Identify which cell holds the provided text, then report its (x, y) central coordinate. 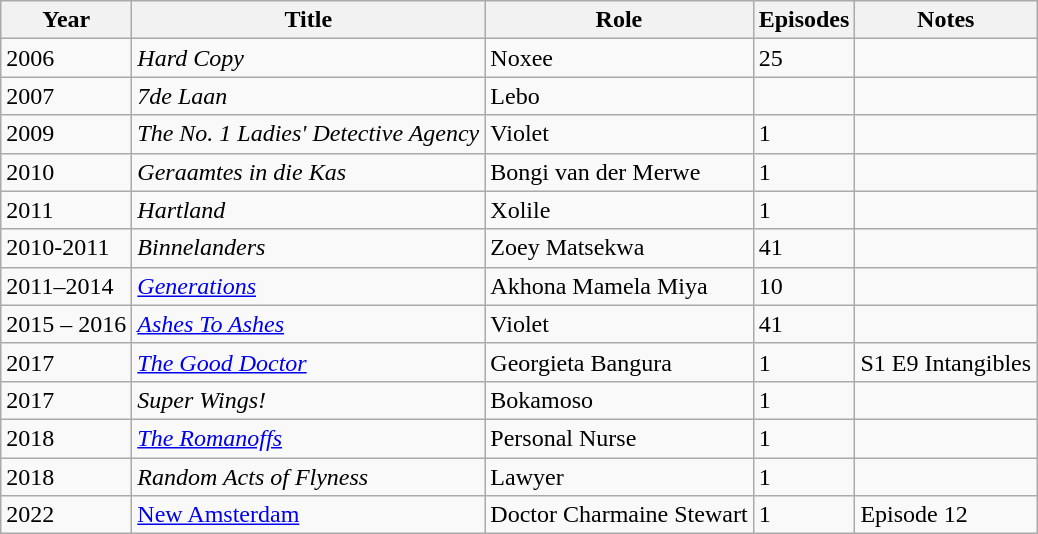
2010 (66, 172)
10 (804, 286)
Lawyer (619, 477)
Doctor Charmaine Stewart (619, 515)
New Amsterdam (308, 515)
2015 – 2016 (66, 324)
Random Acts of Flyness (308, 477)
S1 E9 Intangibles (946, 362)
Episode 12 (946, 515)
Lebo (619, 96)
Bongi van der Merwe (619, 172)
The Good Doctor (308, 362)
2007 (66, 96)
Binnelanders (308, 248)
Ashes To Ashes (308, 324)
Bokamoso (619, 400)
Hard Copy (308, 58)
Generations (308, 286)
2009 (66, 134)
Notes (946, 20)
Hartland (308, 210)
2010-2011 (66, 248)
2022 (66, 515)
Georgieta Bangura (619, 362)
Episodes (804, 20)
2006 (66, 58)
7de Laan (308, 96)
The Romanoffs (308, 438)
Year (66, 20)
2011 (66, 210)
2011–2014 (66, 286)
Xolile (619, 210)
Akhona Mamela Miya (619, 286)
Geraamtes in die Kas (308, 172)
Title (308, 20)
Super Wings! (308, 400)
The No. 1 Ladies' Detective Agency (308, 134)
Zoey Matsekwa (619, 248)
Role (619, 20)
25 (804, 58)
Personal Nurse (619, 438)
Noxee (619, 58)
